Output the (x, y) coordinate of the center of the cell containing the given text.  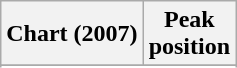
Peakposition (189, 34)
Chart (2007) (72, 34)
